Scan for the cell matching the given text and deliver its [x, y] coordinate at center. 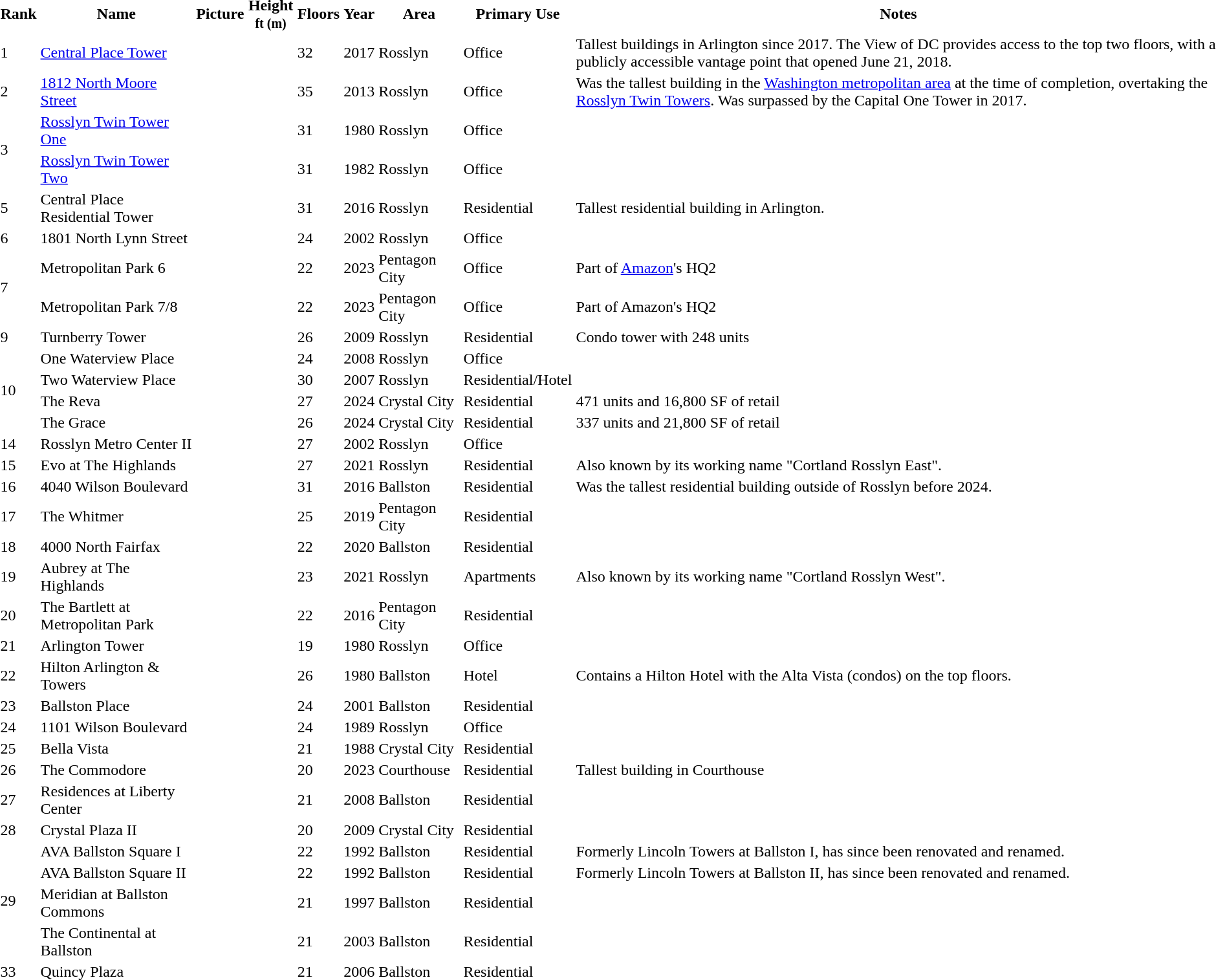
23 [318, 577]
2007 [360, 380]
1989 [360, 727]
30 [318, 380]
4000 North Fairfax [116, 547]
1982 [360, 169]
Residences at Liberty Center [116, 800]
Rosslyn Metro Center II [116, 444]
35 [318, 92]
The Grace [116, 422]
The Continental at Ballston [116, 942]
Apartments [517, 577]
25 [318, 516]
2017 [360, 53]
Hilton Arlington & Towers [116, 675]
Courthouse [419, 770]
Hotel [517, 675]
AVA Ballston Square I [116, 851]
2001 [360, 706]
Aubrey at The Highlands [116, 577]
The Whitmer [116, 516]
Bella Vista [116, 748]
1988 [360, 748]
2013 [360, 92]
Turnberry Tower [116, 337]
Residential/Hotel [517, 380]
Meridian at Ballston Commons [116, 903]
1101 Wilson Boulevard [116, 727]
Rosslyn Twin Tower One [116, 131]
Crystal Plaza II [116, 830]
Ballston Place [116, 706]
Evo at The Highlands [116, 465]
The Reva [116, 401]
Arlington Tower [116, 646]
One Waterview Place [116, 358]
19 [318, 646]
The Commodore [116, 770]
Central Place Residential Tower [116, 208]
Two Waterview Place [116, 380]
1812 North Moore Street [116, 92]
Rosslyn Twin Tower Two [116, 169]
4040 Wilson Boulevard [116, 486]
2019 [360, 516]
1997 [360, 903]
Metropolitan Park 6 [116, 268]
Central Place Tower [116, 53]
2020 [360, 547]
2003 [360, 942]
1801 North Lynn Street [116, 238]
32 [318, 53]
The Bartlett at Metropolitan Park [116, 616]
AVA Ballston Square II [116, 873]
Metropolitan Park 7/8 [116, 307]
